Extract the (x, y) coordinate from the center of the cell holding the provided text.  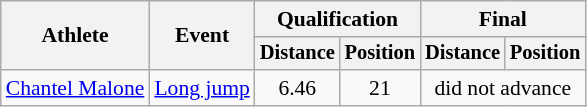
Event (202, 36)
Qualification (338, 19)
Long jump (202, 88)
6.46 (298, 88)
Athlete (76, 36)
Final (502, 19)
21 (380, 88)
Chantel Malone (76, 88)
did not advance (502, 88)
